Return the (x, y) coordinate for the center point of the cell that contains the specified text.  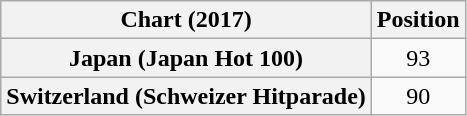
90 (418, 96)
Switzerland (Schweizer Hitparade) (186, 96)
Position (418, 20)
Chart (2017) (186, 20)
93 (418, 58)
Japan (Japan Hot 100) (186, 58)
